Pinpoint the cell where the given text exists, returning its [X, Y] midpoint coordinate. 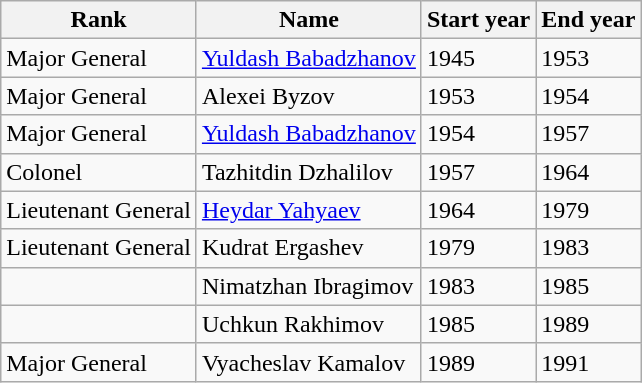
Uchkun Rakhimov [308, 324]
Tazhitdin Dzhalilov [308, 172]
Vyacheslav Kamalov [308, 362]
Start year [478, 20]
Nimatzhan Ibragimov [308, 286]
1991 [588, 362]
End year [588, 20]
Colonel [99, 172]
Heydar Yahyaev [308, 210]
1945 [478, 58]
Kudrat Ergashev [308, 248]
Alexei Byzov [308, 96]
Rank [99, 20]
Name [308, 20]
